From the cell containing the given text, extract its center point as (X, Y) coordinate. 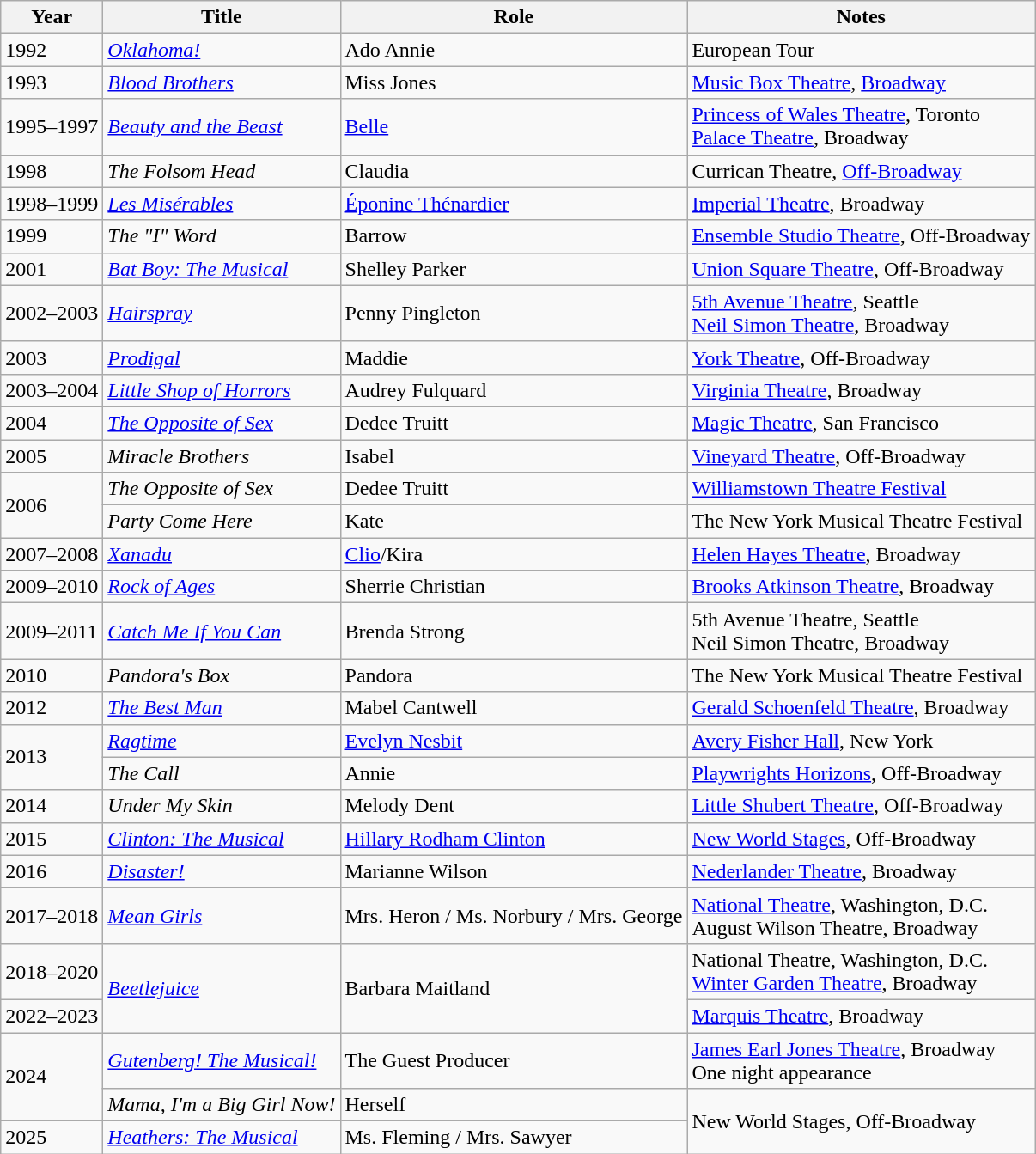
Gutenberg! The Musical! (222, 1060)
Union Square Theatre, Off-Broadway (861, 269)
2002–2003 (52, 313)
Party Come Here (222, 522)
Williamstown Theatre Festival (861, 489)
2014 (52, 806)
Playwrights Horizons, Off-Broadway (861, 773)
2016 (52, 871)
Pandora's Box (222, 675)
Maddie (514, 357)
Barrow (514, 236)
2022–2023 (52, 1016)
Hairspray (222, 313)
Blood Brothers (222, 82)
Bat Boy: The Musical (222, 269)
Miss Jones (514, 82)
Magic Theatre, San Francisco (861, 423)
2017–2018 (52, 916)
2012 (52, 708)
Oklahoma! (222, 50)
The Guest Producer (514, 1060)
York Theatre, Off-Broadway (861, 357)
Clinton: The Musical (222, 839)
Ado Annie (514, 50)
Ragtime (222, 741)
2015 (52, 839)
Under My Skin (222, 806)
Shelley Parker (514, 269)
Brooks Atkinson Theatre, Broadway (861, 587)
Hillary Rodham Clinton (514, 839)
Ms. Fleming / Mrs. Sawyer (514, 1138)
2001 (52, 269)
Catch Me If You Can (222, 631)
2006 (52, 505)
The Call (222, 773)
Nederlander Theatre, Broadway (861, 871)
Pandora (514, 675)
Currican Theatre, Off-Broadway (861, 171)
1993 (52, 82)
2007–2008 (52, 554)
Marianne Wilson (514, 871)
Gerald Schoenfeld Theatre, Broadway (861, 708)
Mean Girls (222, 916)
Avery Fisher Hall, New York (861, 741)
2018–2020 (52, 971)
Evelyn Nesbit (514, 741)
2003 (52, 357)
Claudia (514, 171)
Ensemble Studio Theatre, Off-Broadway (861, 236)
2005 (52, 456)
Belle (514, 127)
Annie (514, 773)
Beauty and the Beast (222, 127)
Kate (514, 522)
Mabel Cantwell (514, 708)
Little Shubert Theatre, Off-Broadway (861, 806)
2013 (52, 757)
Melody Dent (514, 806)
Mrs. Heron / Ms. Norbury / Mrs. George (514, 916)
1998 (52, 171)
Imperial Theatre, Broadway (861, 204)
Mama, I'm a Big Girl Now! (222, 1105)
The Best Man (222, 708)
Rock of Ages (222, 587)
1999 (52, 236)
2009–2011 (52, 631)
Little Shop of Horrors (222, 390)
Music Box Theatre, Broadway (861, 82)
National Theatre, Washington, D.C.August Wilson Theatre, Broadway (861, 916)
Vineyard Theatre, Off-Broadway (861, 456)
National Theatre, Washington, D.C.Winter Garden Theatre, Broadway (861, 971)
Brenda Strong (514, 631)
Miracle Brothers (222, 456)
Helen Hayes Theatre, Broadway (861, 554)
Marquis Theatre, Broadway (861, 1016)
Penny Pingleton (514, 313)
Heathers: The Musical (222, 1138)
2003–2004 (52, 390)
Barbara Maitland (514, 988)
Beetlejuice (222, 988)
James Earl Jones Theatre, BroadwayOne night appearance (861, 1060)
1992 (52, 50)
Virginia Theatre, Broadway (861, 390)
Clio/Kira (514, 554)
The "I" Word (222, 236)
Xanadu (222, 554)
1995–1997 (52, 127)
2025 (52, 1138)
Year (52, 17)
Disaster! (222, 871)
1998–1999 (52, 204)
Notes (861, 17)
2004 (52, 423)
Title (222, 17)
The Folsom Head (222, 171)
Éponine Thénardier (514, 204)
Audrey Fulquard (514, 390)
Role (514, 17)
Herself (514, 1105)
Les Misérables (222, 204)
Prodigal (222, 357)
2010 (52, 675)
2024 (52, 1078)
Isabel (514, 456)
2009–2010 (52, 587)
Princess of Wales Theatre, TorontoPalace Theatre, Broadway (861, 127)
European Tour (861, 50)
Sherrie Christian (514, 587)
